Capture the cell that displays the provided text and extract its (x, y) central coordinate. 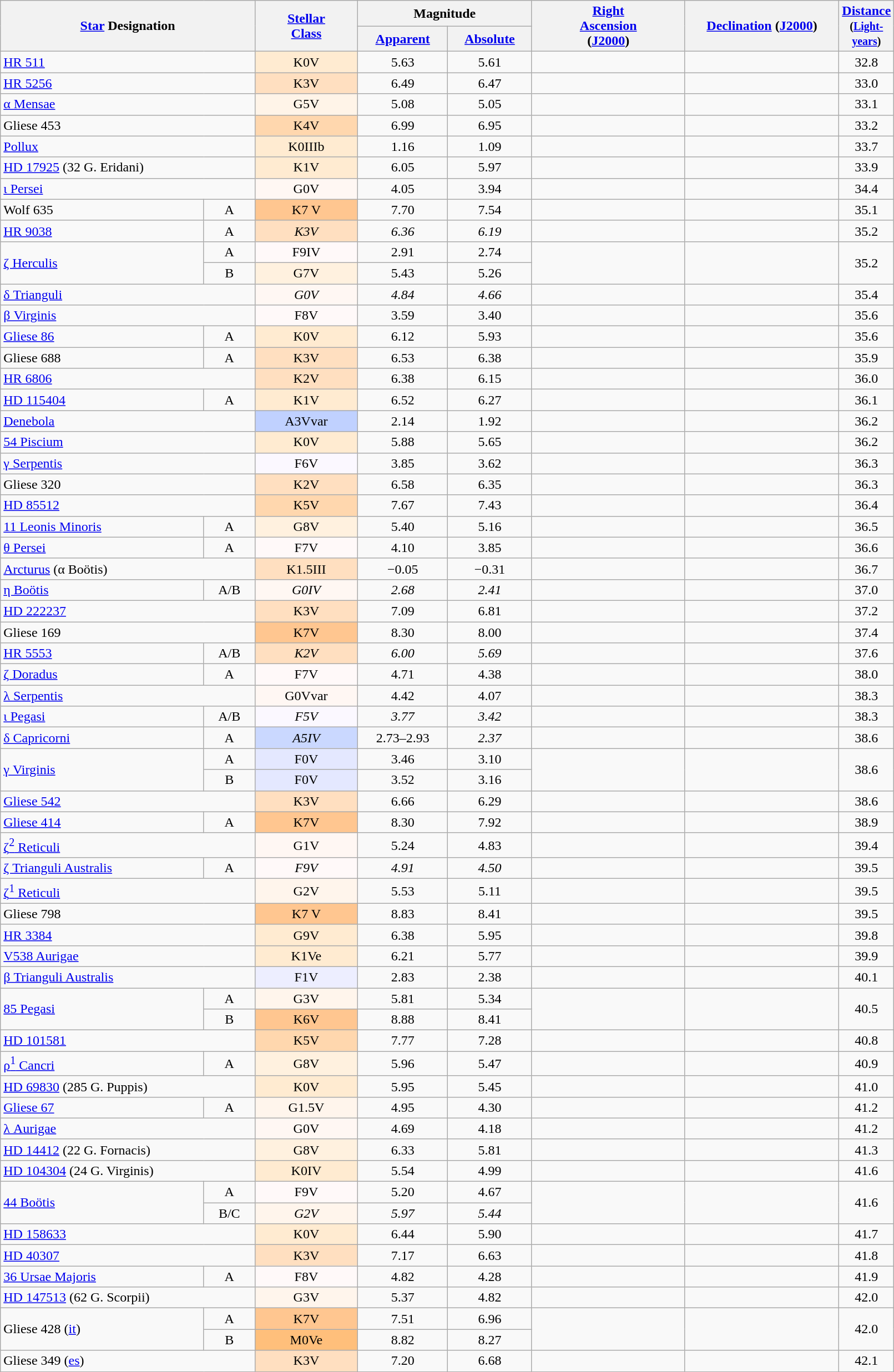
F1V (306, 977)
4.83 (489, 846)
Apparent (403, 39)
3.62 (489, 463)
6.66 (403, 801)
5.96 (403, 1064)
HD 115404 (102, 400)
G1.5V (306, 1107)
Wolf 635 (102, 210)
6.95 (489, 125)
Gliese 349 (es) (128, 1361)
5.88 (403, 442)
δ Trianguli (128, 295)
6.96 (489, 1319)
38.9 (867, 822)
G7V (306, 273)
36.5 (867, 526)
Gliese 542 (128, 801)
ζ2 Reticuli (128, 846)
G1V (306, 846)
5.16 (489, 526)
36.4 (867, 505)
6.52 (403, 400)
2.74 (489, 252)
5.43 (403, 273)
5.47 (489, 1064)
7.17 (403, 1255)
5.05 (489, 104)
K6V (306, 1020)
42.1 (867, 1361)
HR 6806 (128, 379)
41.8 (867, 1255)
2.83 (403, 977)
33.2 (867, 125)
G9V (306, 935)
32.8 (867, 62)
F6V (306, 463)
3.52 (403, 780)
β Trianguli Australis (128, 977)
HD 69830 (285 G. Puppis) (128, 1086)
Distance(Light-years) (867, 26)
2.91 (403, 252)
Gliese 169 (128, 632)
λ Aurigae (128, 1128)
34.4 (867, 189)
4.07 (489, 696)
7.92 (489, 822)
4.95 (403, 1107)
Gliese 414 (102, 822)
4.30 (489, 1107)
7.67 (403, 505)
A3Vvar (306, 421)
6.47 (489, 83)
6.19 (489, 231)
6.99 (403, 125)
4.99 (489, 1171)
7.09 (403, 611)
36 Ursae Majoris (102, 1277)
β Virginis (128, 316)
RightAscension(J2000) (608, 26)
B/C (229, 1213)
33.9 (867, 168)
33.0 (867, 83)
2.37 (489, 738)
HD 147513 (62 G. Scorpii) (128, 1298)
Gliese 86 (102, 337)
5.44 (489, 1213)
ζ Herculis (102, 262)
37.2 (867, 611)
39.4 (867, 846)
5.45 (489, 1086)
HR 5256 (128, 83)
37.0 (867, 590)
6.27 (489, 400)
5.20 (403, 1192)
V538 Aurigae (128, 956)
33.7 (867, 146)
HD 104304 (24 G. Virginis) (128, 1171)
2.14 (403, 421)
α Mensae (128, 104)
40.1 (867, 977)
40.8 (867, 1041)
36.7 (867, 569)
HD 40307 (128, 1255)
ι Pegasi (102, 717)
2.41 (489, 590)
4.66 (489, 295)
λ Serpentis (128, 696)
2.68 (403, 590)
6.53 (403, 358)
G0IV (306, 590)
8.83 (403, 914)
8.88 (403, 1020)
3.59 (403, 316)
41.7 (867, 1234)
44 Boötis (102, 1203)
6.33 (403, 1150)
Gliese 320 (128, 484)
5.11 (489, 891)
5.24 (403, 846)
4.42 (403, 696)
6.21 (403, 956)
4.05 (403, 189)
8.27 (489, 1340)
5.34 (489, 999)
K0IV (306, 1171)
2.73–2.93 (403, 738)
Absolute (489, 39)
7.70 (403, 210)
8.82 (403, 1340)
39.8 (867, 935)
4.67 (489, 1192)
ζ Doradus (102, 675)
7.43 (489, 505)
HR 5553 (102, 654)
Denebola (128, 421)
ζ Trianguli Australis (102, 868)
35.1 (867, 210)
5.37 (403, 1298)
36.0 (867, 379)
3.10 (489, 759)
θ Persei (102, 548)
7.51 (403, 1319)
7.28 (489, 1041)
HR 9038 (102, 231)
Gliese 428 (it) (102, 1329)
38.0 (867, 675)
7.77 (403, 1041)
HD 101581 (128, 1041)
F5V (306, 717)
K0IIIb (306, 146)
5.65 (489, 442)
41.0 (867, 1086)
Star Designation (128, 26)
Pollux (128, 146)
Arcturus (α Boötis) (128, 569)
6.81 (489, 611)
85 Pegasi (102, 1009)
ι Persei (128, 189)
HD 158633 (128, 1234)
33.1 (867, 104)
−0.05 (403, 569)
Gliese 453 (128, 125)
41.3 (867, 1150)
3.46 (403, 759)
6.35 (489, 484)
4.10 (403, 548)
Gliese 67 (102, 1107)
K1Ve (306, 956)
5.93 (489, 337)
6.05 (403, 168)
Gliese 688 (102, 358)
7.20 (403, 1361)
Gliese 798 (128, 914)
5.08 (403, 104)
3.42 (489, 717)
6.00 (403, 654)
5.54 (403, 1171)
γ Serpentis (128, 463)
6.29 (489, 801)
A5IV (306, 738)
5.61 (489, 62)
5.26 (489, 273)
HD 17925 (32 G. Eridani) (128, 168)
ρ1 Cancri (102, 1064)
7.54 (489, 210)
1.16 (403, 146)
3.94 (489, 189)
5.69 (489, 654)
35.4 (867, 295)
3.40 (489, 316)
−0.31 (489, 569)
39.9 (867, 956)
5.63 (403, 62)
M0Ve (306, 1340)
6.49 (403, 83)
5.40 (403, 526)
54 Piscium (128, 442)
36.1 (867, 400)
G0Vvar (306, 696)
4.38 (489, 675)
HD 14412 (22 G. Fornacis) (128, 1150)
1.92 (489, 421)
HD 222237 (128, 611)
4.28 (489, 1277)
37.6 (867, 654)
41.9 (867, 1277)
40.9 (867, 1064)
37.4 (867, 632)
η Boötis (102, 590)
3.16 (489, 780)
Magnitude (445, 13)
4.50 (489, 868)
K4V (306, 125)
4.69 (403, 1128)
F9IV (306, 252)
5.90 (489, 1234)
Declination (J2000) (761, 26)
6.44 (403, 1234)
6.12 (403, 337)
1.09 (489, 146)
6.68 (489, 1361)
ζ1 Reticuli (128, 891)
2.38 (489, 977)
K1.5III (306, 569)
γ Virginis (102, 769)
36.6 (867, 548)
6.58 (403, 484)
4.71 (403, 675)
4.91 (403, 868)
6.36 (403, 231)
6.15 (489, 379)
4.84 (403, 295)
40.5 (867, 1009)
4.18 (489, 1128)
5.77 (489, 956)
5.53 (403, 891)
8.00 (489, 632)
3.77 (403, 717)
11 Leonis Minoris (102, 526)
HR 511 (128, 62)
G5V (306, 104)
HR 3384 (128, 935)
StellarClass (306, 26)
6.63 (489, 1255)
35.9 (867, 358)
HD 85512 (128, 505)
δ Capricorni (102, 738)
